Capture the cell that displays the provided text and extract its (X, Y) central coordinate. 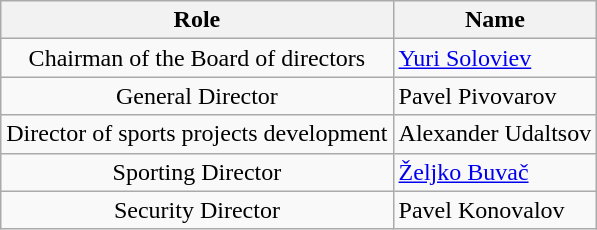
Alexander Udaltsov (495, 134)
General Director (197, 96)
Security Director (197, 210)
Pavel Pivovarov (495, 96)
Role (197, 20)
Sporting Director (197, 172)
Name (495, 20)
Chairman of the Board of directors (197, 58)
Pavel Konovalov (495, 210)
Željko Buvač (495, 172)
Yuri Soloviev (495, 58)
Director of sports projects development (197, 134)
